Output the [x, y] coordinate of the center of the cell containing the given text.  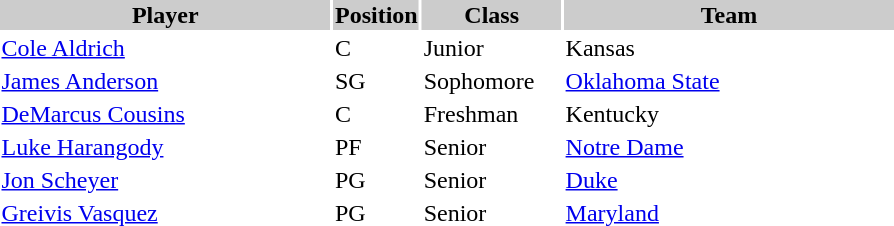
Kansas [729, 48]
Player [166, 15]
Team [729, 15]
Freshman [492, 114]
Oklahoma State [729, 81]
James Anderson [166, 81]
DeMarcus Cousins [166, 114]
Sophomore [492, 81]
Jon Scheyer [166, 180]
Cole Aldrich [166, 48]
Notre Dame [729, 147]
PG [377, 180]
SG [377, 81]
Position [377, 15]
Luke Harangody [166, 147]
Class [492, 15]
Duke [729, 180]
Junior [492, 48]
Kentucky [729, 114]
PF [377, 147]
